Scan for the cell matching the given text and deliver its (x, y) coordinate at center. 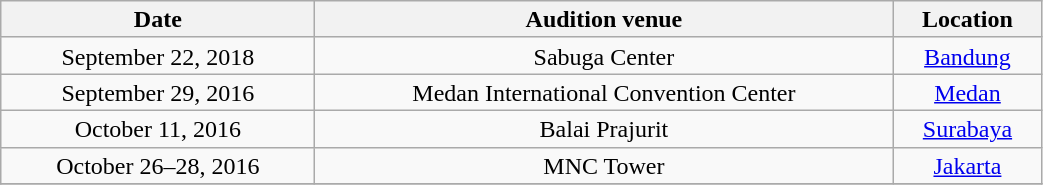
Surabaya (968, 128)
October 11, 2016 (158, 128)
MNC Tower (604, 166)
Jakarta (968, 166)
Bandung (968, 56)
Date (158, 20)
September 22, 2018 (158, 56)
Balai Prajurit (604, 128)
October 26–28, 2016 (158, 166)
Location (968, 20)
Audition venue (604, 20)
September 29, 2016 (158, 92)
Medan International Convention Center (604, 92)
Sabuga Center (604, 56)
Medan (968, 92)
